From the cell containing the given text, extract its center point as [x, y] coordinate. 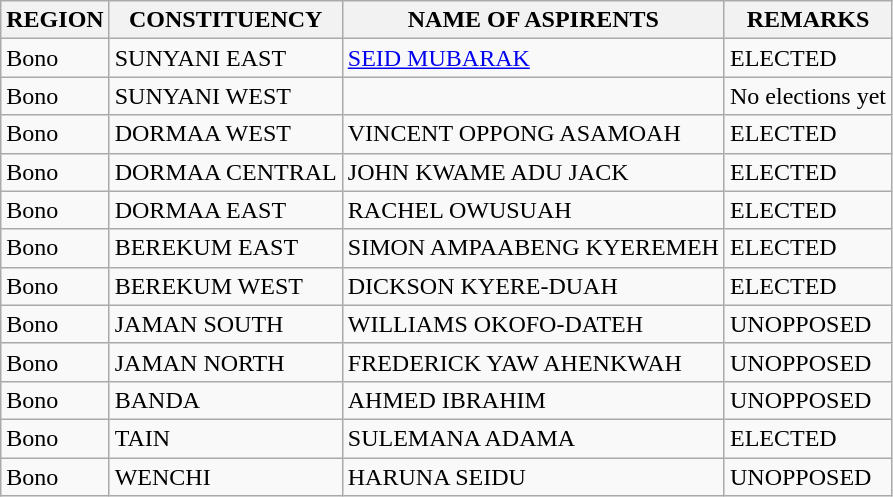
WENCHI [226, 477]
WILLIAMS OKOFO-DATEH [533, 324]
JOHN KWAME ADU JACK [533, 172]
RACHEL OWUSUAH [533, 210]
SUNYANI EAST [226, 58]
JAMAN SOUTH [226, 324]
DICKSON KYERE-DUAH [533, 286]
HARUNA SEIDU [533, 477]
BEREKUM EAST [226, 248]
DORMAA WEST [226, 134]
DORMAA CENTRAL [226, 172]
SUNYANI WEST [226, 96]
NAME OF ASPIRENTS [533, 20]
AHMED IBRAHIM [533, 400]
VINCENT OPPONG ASAMOAH [533, 134]
REMARKS [808, 20]
FREDERICK YAW AHENKWAH [533, 362]
BEREKUM WEST [226, 286]
No elections yet [808, 96]
REGION [55, 20]
SIMON AMPAABENG KYEREMEH [533, 248]
BANDA [226, 400]
TAIN [226, 438]
DORMAA EAST [226, 210]
CONSTITUENCY [226, 20]
JAMAN NORTH [226, 362]
SEID MUBARAK [533, 58]
SULEMANA ADAMA [533, 438]
